Return [X, Y] of the center of cell containing provided text 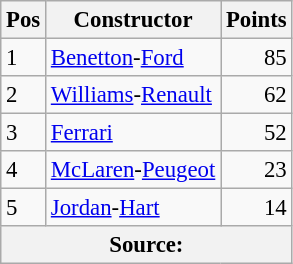
14 [256, 208]
Points [256, 20]
52 [256, 133]
3 [24, 133]
Jordan-Hart [134, 208]
Benetton-Ford [134, 58]
23 [256, 170]
Constructor [134, 20]
85 [256, 58]
5 [24, 208]
Pos [24, 20]
4 [24, 170]
Ferrari [134, 133]
Source: [146, 245]
62 [256, 95]
2 [24, 95]
Williams-Renault [134, 95]
McLaren-Peugeot [134, 170]
1 [24, 58]
